Output the (X, Y) coordinate of the center of the cell containing the given text.  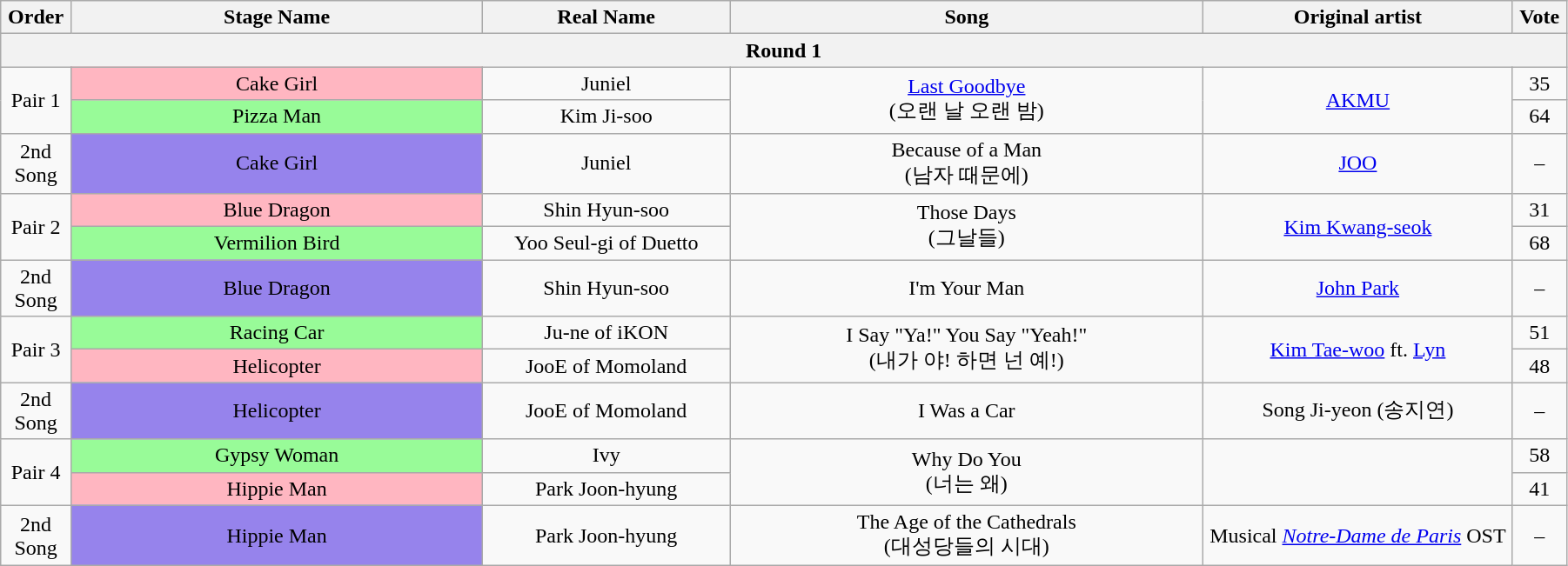
Kim Tae-woo ft. Lyn (1357, 350)
Stage Name (277, 17)
John Park (1357, 289)
I'm Your Man (967, 289)
51 (1540, 333)
Round 1 (784, 50)
Racing Car (277, 333)
64 (1540, 117)
Song Ji-yeon (송지연) (1357, 410)
35 (1540, 83)
Pair 2 (37, 227)
AKMU (1357, 100)
68 (1540, 243)
58 (1540, 456)
31 (1540, 210)
Last Goodbye(오랜 날 오랜 밤) (967, 100)
Real Name (606, 17)
Pair 4 (37, 472)
Pair 3 (37, 350)
Musical Notre-Dame de Paris OST (1357, 536)
Vote (1540, 17)
48 (1540, 366)
Song (967, 17)
JOO (1357, 163)
Order (37, 17)
Kim Ji-soo (606, 117)
Yoo Seul-gi of Duetto (606, 243)
Ivy (606, 456)
I Was a Car (967, 410)
Gypsy Woman (277, 456)
Vermilion Bird (277, 243)
The Age of the Cathedrals (대성당들의 시대) (967, 536)
I Say "Ya!" You Say "Yeah!"(내가 야! 하면 넌 예!) (967, 350)
Pair 1 (37, 100)
Those Days(그날들) (967, 227)
Because of a Man(남자 때문에) (967, 163)
Original artist (1357, 17)
41 (1540, 489)
Pizza Man (277, 117)
Why Do You(너는 왜) (967, 472)
Ju-ne of iKON (606, 333)
Kim Kwang-seok (1357, 227)
